For the text-containing cell, return its midpoint in (x, y) coordinate format. 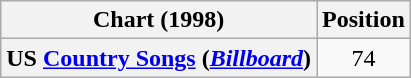
Chart (1998) (159, 20)
74 (364, 58)
US Country Songs (Billboard) (159, 58)
Position (364, 20)
